Locate the cell with the specified text and output its (x, y) center coordinate. 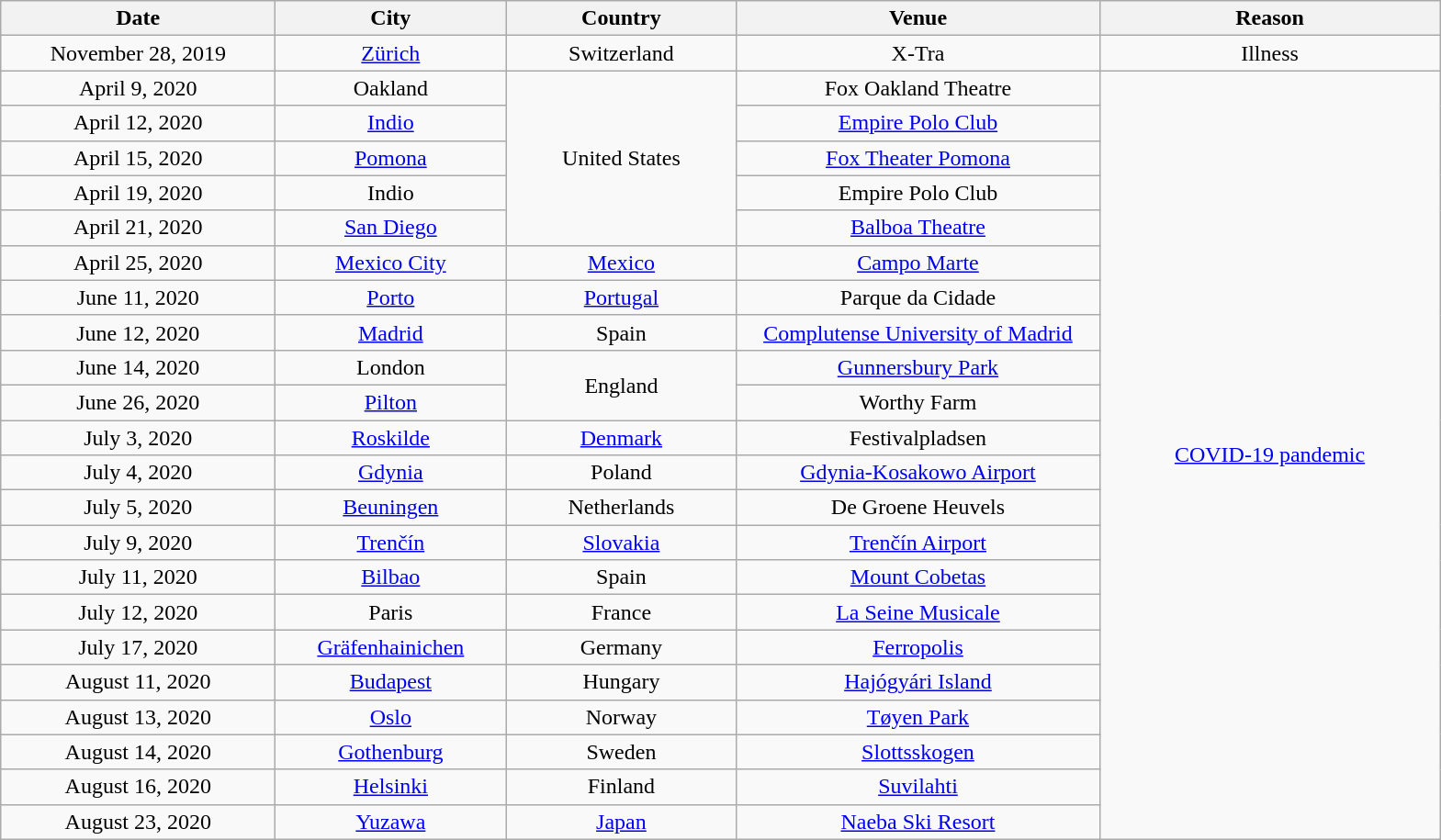
England (621, 385)
Balboa Theatre (918, 228)
Mexico (621, 263)
November 28, 2019 (138, 53)
April 21, 2020 (138, 228)
July 9, 2020 (138, 543)
Campo Marte (918, 263)
Complutense University of Madrid (918, 332)
August 14, 2020 (138, 752)
Naeba Ski Resort (918, 822)
Illness (1269, 53)
Germany (621, 647)
Tøyen Park (918, 717)
Oakland (391, 88)
Paris (391, 612)
August 23, 2020 (138, 822)
June 14, 2020 (138, 367)
Festivalpladsen (918, 438)
COVID-19 pandemic (1269, 455)
Pilton (391, 402)
United States (621, 158)
Date (138, 18)
August 13, 2020 (138, 717)
Gräfenhainichen (391, 647)
Parque da Cidade (918, 297)
August 16, 2020 (138, 787)
Oslo (391, 717)
Trenčín Airport (918, 543)
Sweden (621, 752)
Hajógyári Island (918, 682)
X-Tra (918, 53)
Madrid (391, 332)
August 11, 2020 (138, 682)
Worthy Farm (918, 402)
London (391, 367)
Japan (621, 822)
De Groene Heuvels (918, 508)
Norway (621, 717)
April 15, 2020 (138, 158)
Ferropolis (918, 647)
July 4, 2020 (138, 473)
Gothenburg (391, 752)
June 26, 2020 (138, 402)
Fox Theater Pomona (918, 158)
Gunnersbury Park (918, 367)
Trenčín (391, 543)
Poland (621, 473)
City (391, 18)
April 12, 2020 (138, 123)
Slovakia (621, 543)
June 11, 2020 (138, 297)
June 12, 2020 (138, 332)
Roskilde (391, 438)
Venue (918, 18)
Porto (391, 297)
Zürich (391, 53)
Suvilahti (918, 787)
Denmark (621, 438)
July 11, 2020 (138, 577)
July 3, 2020 (138, 438)
Finland (621, 787)
Yuzawa (391, 822)
Switzerland (621, 53)
Helsinki (391, 787)
July 17, 2020 (138, 647)
Portugal (621, 297)
France (621, 612)
April 19, 2020 (138, 193)
Fox Oakland Theatre (918, 88)
July 12, 2020 (138, 612)
Hungary (621, 682)
Country (621, 18)
Pomona (391, 158)
La Seine Musicale (918, 612)
July 5, 2020 (138, 508)
Mount Cobetas (918, 577)
Budapest (391, 682)
Reason (1269, 18)
April 9, 2020 (138, 88)
Beuningen (391, 508)
San Diego (391, 228)
Slottsskogen (918, 752)
April 25, 2020 (138, 263)
Gdynia (391, 473)
Gdynia-Kosakowo Airport (918, 473)
Netherlands (621, 508)
Bilbao (391, 577)
Mexico City (391, 263)
